Provide the (x, y) coordinate of the cell's center where the given text is located.  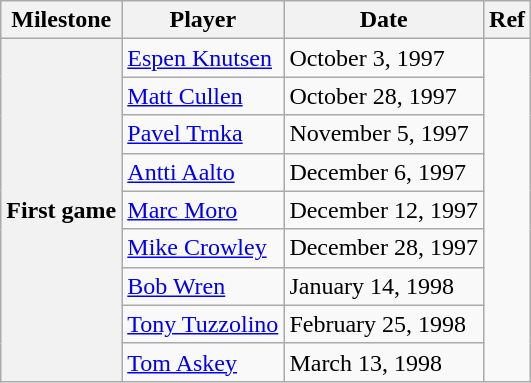
Ref (508, 20)
Pavel Trnka (203, 134)
December 6, 1997 (384, 172)
November 5, 1997 (384, 134)
January 14, 1998 (384, 286)
Player (203, 20)
December 28, 1997 (384, 248)
Milestone (62, 20)
First game (62, 210)
Date (384, 20)
February 25, 1998 (384, 324)
Tony Tuzzolino (203, 324)
Espen Knutsen (203, 58)
Mike Crowley (203, 248)
Bob Wren (203, 286)
Tom Askey (203, 362)
October 3, 1997 (384, 58)
Matt Cullen (203, 96)
Marc Moro (203, 210)
December 12, 1997 (384, 210)
October 28, 1997 (384, 96)
March 13, 1998 (384, 362)
Antti Aalto (203, 172)
